From the cell containing the given text, extract its center point as [X, Y] coordinate. 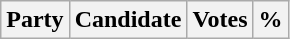
Candidate [128, 20]
Party [35, 20]
Votes [220, 20]
% [270, 20]
